Search for the cell housing the specified text and yield its (x, y) center coordinate. 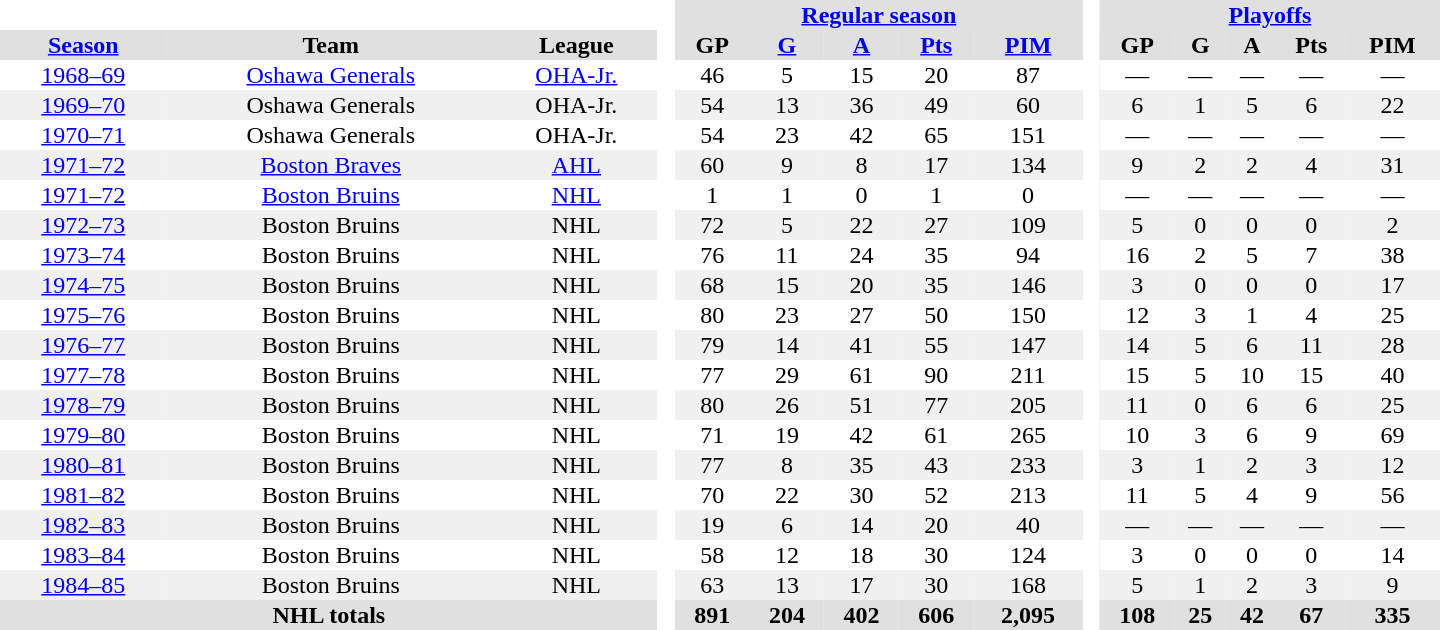
18 (862, 555)
233 (1028, 465)
55 (936, 345)
1968–69 (84, 75)
67 (1312, 615)
41 (862, 345)
Team (331, 45)
151 (1028, 135)
49 (936, 105)
606 (936, 615)
31 (1392, 165)
1970–71 (84, 135)
69 (1392, 435)
2,095 (1028, 615)
16 (1138, 255)
146 (1028, 285)
1974–75 (84, 285)
402 (862, 615)
1980–81 (84, 465)
71 (712, 435)
Boston Braves (331, 165)
63 (712, 585)
168 (1028, 585)
213 (1028, 495)
72 (712, 225)
1984–85 (84, 585)
1979–80 (84, 435)
68 (712, 285)
1978–79 (84, 405)
Playoffs (1270, 15)
205 (1028, 405)
70 (712, 495)
7 (1312, 255)
52 (936, 495)
36 (862, 105)
150 (1028, 315)
26 (788, 405)
211 (1028, 375)
1972–73 (84, 225)
Regular season (879, 15)
1983–84 (84, 555)
1976–77 (84, 345)
League (576, 45)
90 (936, 375)
28 (1392, 345)
134 (1028, 165)
24 (862, 255)
51 (862, 405)
56 (1392, 495)
204 (788, 615)
124 (1028, 555)
108 (1138, 615)
1975–76 (84, 315)
Season (84, 45)
1973–74 (84, 255)
335 (1392, 615)
94 (1028, 255)
147 (1028, 345)
1982–83 (84, 525)
38 (1392, 255)
265 (1028, 435)
891 (712, 615)
NHL totals (329, 615)
1977–78 (84, 375)
76 (712, 255)
79 (712, 345)
1969–70 (84, 105)
58 (712, 555)
43 (936, 465)
46 (712, 75)
50 (936, 315)
1981–82 (84, 495)
65 (936, 135)
29 (788, 375)
109 (1028, 225)
87 (1028, 75)
AHL (576, 165)
